Search for the cell housing the specified text and yield its (x, y) center coordinate. 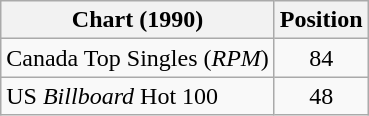
Chart (1990) (138, 20)
84 (321, 58)
US Billboard Hot 100 (138, 96)
48 (321, 96)
Canada Top Singles (RPM) (138, 58)
Position (321, 20)
